For the text-containing cell, return its midpoint in (x, y) coordinate format. 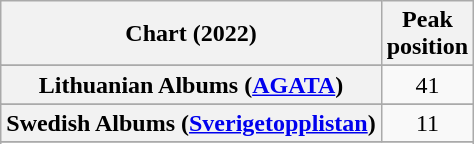
Peakposition (427, 34)
11 (427, 123)
Swedish Albums (Sverigetopplistan) (191, 123)
41 (427, 85)
Lithuanian Albums (AGATA) (191, 85)
Chart (2022) (191, 34)
